From the cell containing the given text, extract its center point as [x, y] coordinate. 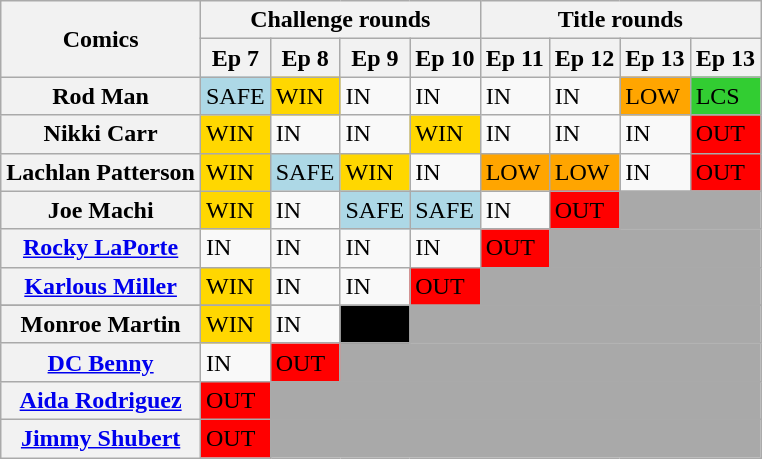
Ep 11 [514, 58]
Title rounds [620, 20]
Aida Rodriguez [101, 400]
Comics [101, 39]
Ep 7 [235, 58]
Karlous Miller [101, 286]
DC Benny [101, 362]
SD [375, 324]
Challenge rounds [340, 20]
Jimmy Shubert [101, 438]
Rod Man [101, 96]
Monroe Martin [101, 324]
LCS [725, 96]
Rocky LaPorte [101, 248]
Joe Machi [101, 210]
Nikki Carr [101, 134]
Ep 8 [305, 58]
Ep 10 [445, 58]
Ep 9 [375, 58]
Ep 12 [584, 58]
Lachlan Patterson [101, 172]
